For the text-containing cell, return its midpoint in [X, Y] coordinate format. 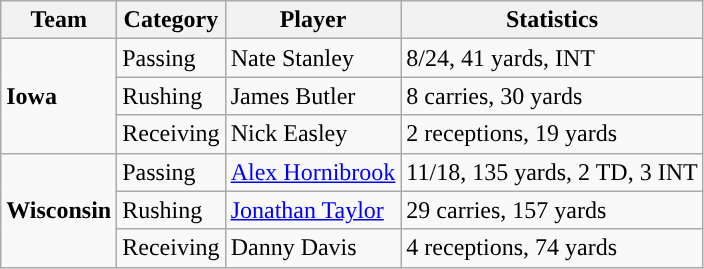
Statistics [552, 20]
Nate Stanley [313, 58]
2 receptions, 19 yards [552, 134]
Wisconsin [59, 210]
4 receptions, 74 yards [552, 248]
Danny Davis [313, 248]
Player [313, 20]
James Butler [313, 96]
8/24, 41 yards, INT [552, 58]
29 carries, 157 yards [552, 210]
Team [59, 20]
11/18, 135 yards, 2 TD, 3 INT [552, 172]
Iowa [59, 96]
Jonathan Taylor [313, 210]
Category [171, 20]
Alex Hornibrook [313, 172]
8 carries, 30 yards [552, 96]
Nick Easley [313, 134]
